Determine the [x, y] coordinate at the center of the cell enclosing the given text.  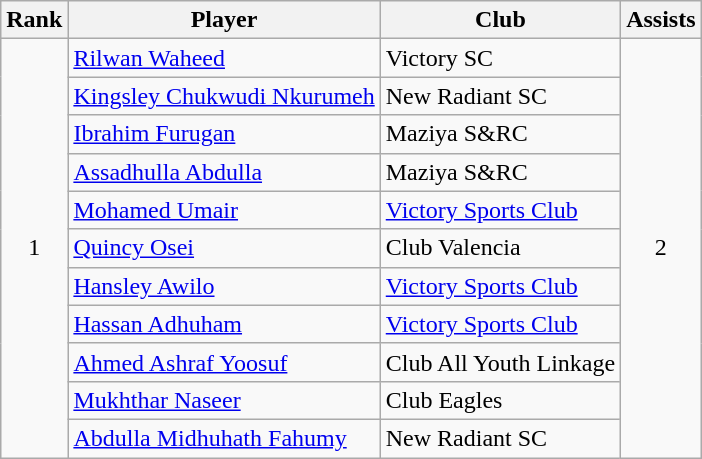
Ibrahim Furugan [224, 134]
Kingsley Chukwudi Nkurumeh [224, 96]
Mukhthar Naseer [224, 400]
Club All Youth Linkage [500, 362]
Abdulla Midhuhath Fahumy [224, 438]
Hassan Adhuham [224, 324]
Club [500, 20]
Ahmed Ashraf Yoosuf [224, 362]
Assadhulla Abdulla [224, 172]
Quincy Osei [224, 248]
Club Eagles [500, 400]
Player [224, 20]
Club Valencia [500, 248]
Assists [661, 20]
Mohamed Umair [224, 210]
Victory SC [500, 58]
Rilwan Waheed [224, 58]
2 [661, 248]
Hansley Awilo [224, 286]
1 [34, 248]
Rank [34, 20]
